Scan for the cell matching the given text and deliver its (x, y) coordinate at center. 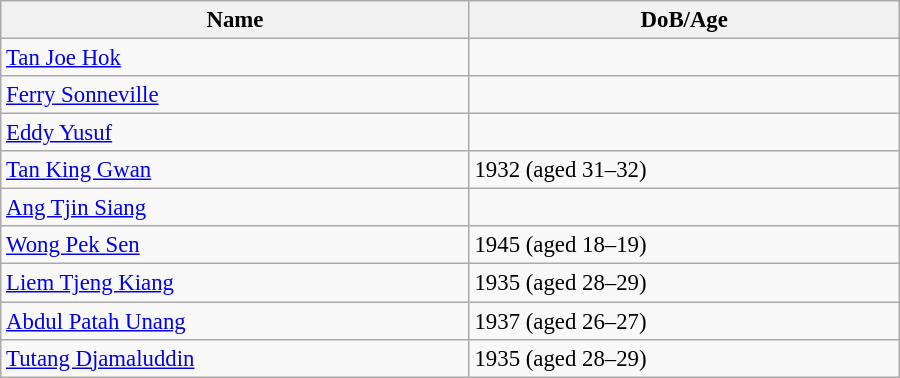
Tutang Djamaluddin (235, 358)
1945 (aged 18–19) (684, 245)
Abdul Patah Unang (235, 321)
Eddy Yusuf (235, 133)
Tan Joe Hok (235, 58)
1932 (aged 31–32) (684, 170)
Tan King Gwan (235, 170)
Name (235, 20)
Ferry Sonneville (235, 95)
1937 (aged 26–27) (684, 321)
DoB/Age (684, 20)
Liem Tjeng Kiang (235, 283)
Wong Pek Sen (235, 245)
Ang Tjin Siang (235, 208)
